For the text-containing cell, return its midpoint in (x, y) coordinate format. 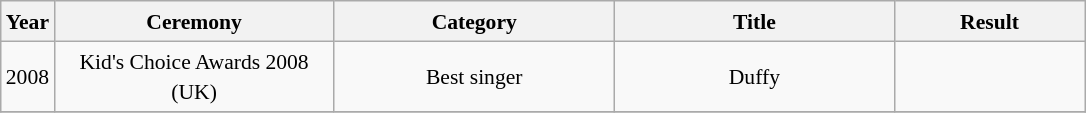
Duffy (754, 76)
Category (474, 21)
Year (28, 21)
Result (989, 21)
Kid's Choice Awards 2008 (UK) (194, 76)
Ceremony (194, 21)
2008 (28, 76)
Best singer (474, 76)
Title (754, 21)
